Detect which cell encompasses the target text, then output its (X, Y) center coordinate. 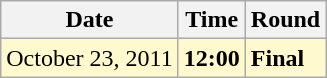
Time (212, 20)
Date (90, 20)
Round (285, 20)
October 23, 2011 (90, 58)
Final (285, 58)
12:00 (212, 58)
